Capture the cell that displays the provided text and extract its [x, y] central coordinate. 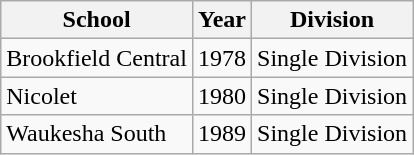
1978 [222, 58]
1980 [222, 96]
1989 [222, 134]
Nicolet [97, 96]
School [97, 20]
Brookfield Central [97, 58]
Division [332, 20]
Year [222, 20]
Waukesha South [97, 134]
